Locate the cell with the specified text and output its [X, Y] center coordinate. 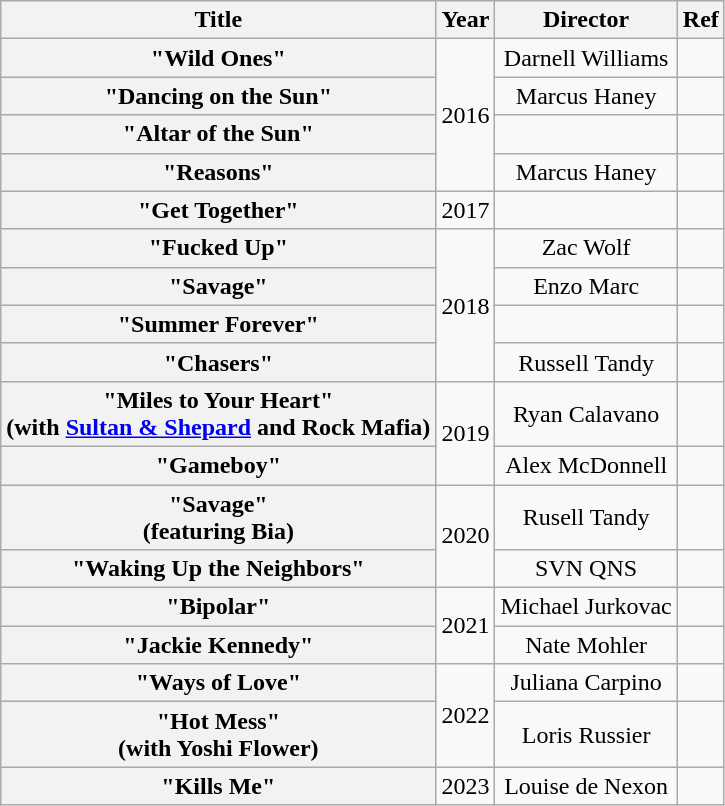
Ref [700, 20]
Year [466, 20]
2021 [466, 626]
"Summer Forever" [218, 324]
"Fucked Up" [218, 248]
2023 [466, 786]
"Get Together" [218, 210]
"Reasons" [218, 172]
Michael Jurkovac [586, 607]
Title [218, 20]
2020 [466, 536]
2019 [466, 432]
Alex McDonnell [586, 465]
Louise de Nexon [586, 786]
Juliana Carpino [586, 683]
"Savage" [218, 286]
Darnell Williams [586, 58]
2016 [466, 115]
"Jackie Kennedy" [218, 645]
Zac Wolf [586, 248]
Rusell Tandy [586, 516]
"Hot Mess"(with Yoshi Flower) [218, 734]
"Ways of Love" [218, 683]
"Waking Up the Neighbors" [218, 569]
2022 [466, 716]
"Kills Me" [218, 786]
Nate Mohler [586, 645]
"Bipolar" [218, 607]
Russell Tandy [586, 362]
2018 [466, 305]
"Gameboy" [218, 465]
"Dancing on the Sun" [218, 96]
Ryan Calavano [586, 414]
"Miles to Your Heart"(with Sultan & Shepard and Rock Mafia) [218, 414]
Enzo Marc [586, 286]
"Chasers" [218, 362]
2017 [466, 210]
SVN QNS [586, 569]
"Altar of the Sun" [218, 134]
Loris Russier [586, 734]
"Wild Ones" [218, 58]
Director [586, 20]
"Savage"(featuring Bia) [218, 516]
